Provide the [X, Y] coordinate of the cell's center where the given text is located.  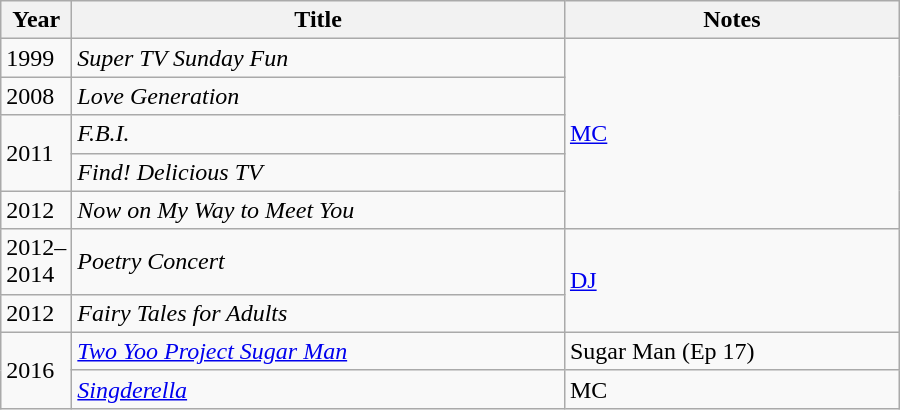
2016 [36, 370]
Singderella [318, 389]
Notes [732, 20]
Poetry Concert [318, 262]
2011 [36, 153]
2008 [36, 96]
Fairy Tales for Adults [318, 313]
Sugar Man (Ep 17) [732, 351]
Find! Delicious TV [318, 172]
Now on My Way to Meet You [318, 210]
F.B.I. [318, 134]
2012–2014 [36, 262]
Love Generation [318, 96]
DJ [732, 280]
1999 [36, 58]
Year [36, 20]
Two Yoo Project Sugar Man [318, 351]
Super TV Sunday Fun [318, 58]
Title [318, 20]
